Provide the (X, Y) coordinate of the cell's center where the given text is located.  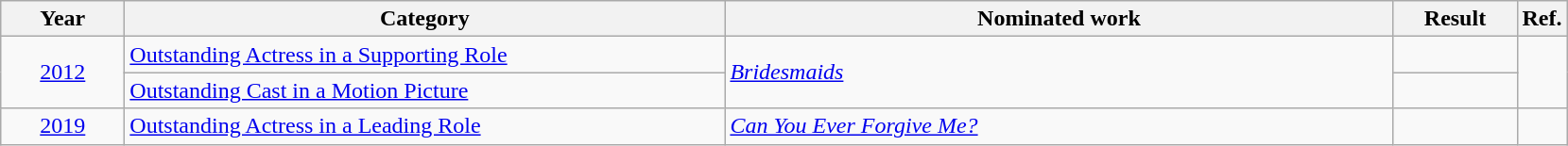
Outstanding Cast in a Motion Picture (425, 90)
Nominated work (1059, 19)
Bridesmaids (1059, 73)
Can You Ever Forgive Me? (1059, 126)
Outstanding Actress in a Supporting Role (425, 55)
Ref. (1542, 19)
2019 (62, 126)
Category (425, 19)
Result (1456, 19)
Year (62, 19)
Outstanding Actress in a Leading Role (425, 126)
2012 (62, 73)
